Detect which cell encompasses the target text, then output its (x, y) center coordinate. 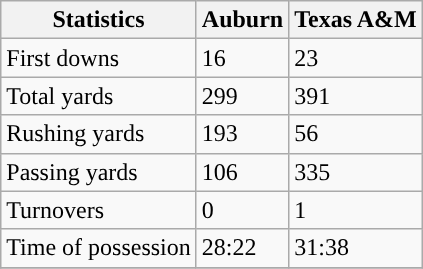
Auburn (242, 20)
193 (242, 134)
Total yards (99, 96)
Turnovers (99, 210)
0 (242, 210)
1 (356, 210)
106 (242, 172)
Time of possession (99, 248)
Statistics (99, 20)
335 (356, 172)
Rushing yards (99, 134)
Texas A&M (356, 20)
28:22 (242, 248)
23 (356, 58)
391 (356, 96)
299 (242, 96)
Passing yards (99, 172)
31:38 (356, 248)
56 (356, 134)
First downs (99, 58)
16 (242, 58)
